Pinpoint the cell where the given text exists, returning its [x, y] midpoint coordinate. 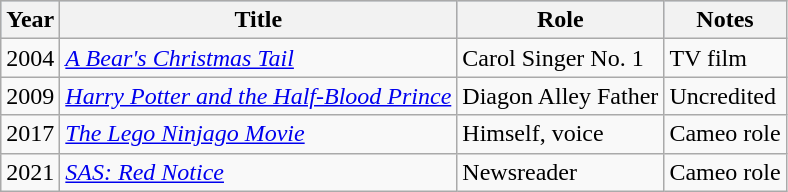
2004 [30, 58]
2009 [30, 96]
The Lego Ninjago Movie [258, 134]
2021 [30, 172]
Title [258, 20]
Harry Potter and the Half-Blood Prince [258, 96]
SAS: Red Notice [258, 172]
Himself, voice [560, 134]
Uncredited [725, 96]
Year [30, 20]
A Bear's Christmas Tail [258, 58]
Notes [725, 20]
Role [560, 20]
2017 [30, 134]
Newsreader [560, 172]
TV film [725, 58]
Carol Singer No. 1 [560, 58]
Diagon Alley Father [560, 96]
